Provide the (X, Y) coordinate of the cell's center where the given text is located.  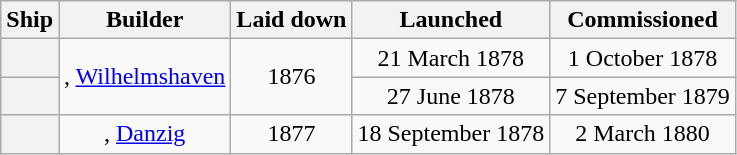
Ship (30, 20)
2 March 1880 (643, 134)
7 September 1879 (643, 96)
Laid down (292, 20)
, Wilhelmshaven (145, 77)
, Danzig (145, 134)
Commissioned (643, 20)
21 March 1878 (451, 58)
Launched (451, 20)
1 October 1878 (643, 58)
27 June 1878 (451, 96)
18 September 1878 (451, 134)
Builder (145, 20)
1877 (292, 134)
1876 (292, 77)
